Find where the given text appears and provide that cell's center as (x, y) coordinate. 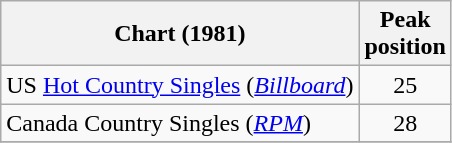
25 (405, 85)
US Hot Country Singles (Billboard) (180, 85)
Chart (1981) (180, 34)
Peakposition (405, 34)
28 (405, 123)
Canada Country Singles (RPM) (180, 123)
